Locate the cell with the specified text and output its [X, Y] center coordinate. 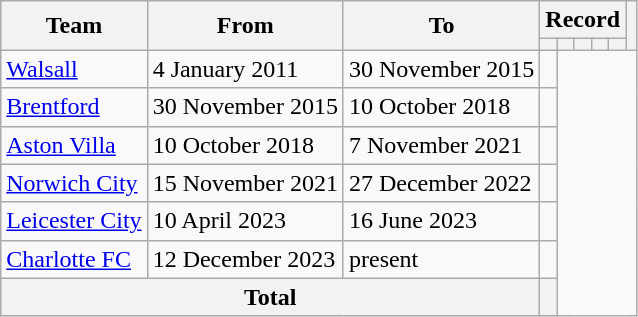
Record [583, 20]
Team [74, 26]
Leicester City [74, 221]
Total [270, 297]
From [245, 26]
Walsall [74, 69]
15 November 2021 [245, 183]
Norwich City [74, 183]
7 November 2021 [441, 145]
To [441, 26]
4 January 2011 [245, 69]
Aston Villa [74, 145]
10 April 2023 [245, 221]
Charlotte FC [74, 259]
present [441, 259]
12 December 2023 [245, 259]
16 June 2023 [441, 221]
27 December 2022 [441, 183]
Brentford [74, 107]
